Detect which cell encompasses the target text, then output its [x, y] center coordinate. 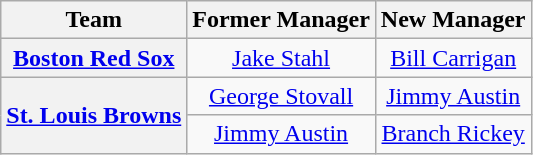
New Manager [453, 20]
Jake Stahl [282, 58]
Branch Rickey [453, 134]
George Stovall [282, 96]
Boston Red Sox [94, 58]
St. Louis Browns [94, 115]
Team [94, 20]
Former Manager [282, 20]
Bill Carrigan [453, 58]
